Output the [x, y] coordinate of the center of the cell containing the given text.  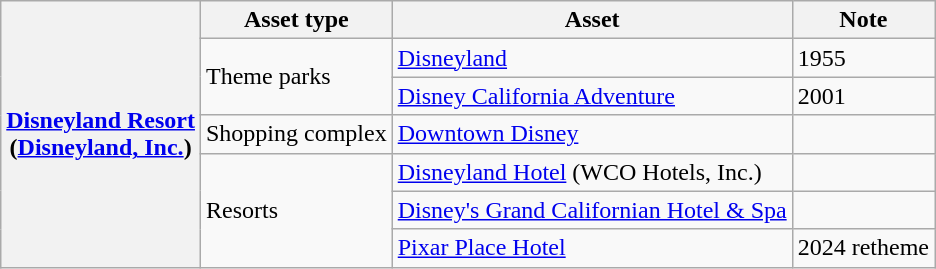
1955 [863, 58]
Pixar Place Hotel [592, 248]
Theme parks [296, 77]
Disneyland [592, 58]
Asset [592, 20]
Disney's Grand Californian Hotel & Spa [592, 210]
Note [863, 20]
Disneyland Hotel (WCO Hotels, Inc.) [592, 172]
2024 retheme [863, 248]
Asset type [296, 20]
Downtown Disney [592, 134]
Shopping complex [296, 134]
2001 [863, 96]
Resorts [296, 210]
Disney California Adventure [592, 96]
Disneyland Resort(Disneyland, Inc.) [101, 134]
